Pinpoint the cell where the given text exists, returning its (X, Y) midpoint coordinate. 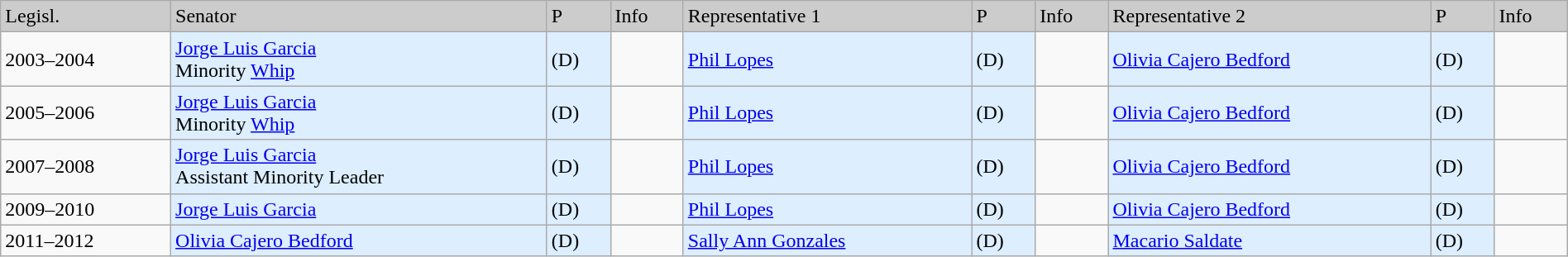
Macario Saldate (1269, 240)
2003–2004 (86, 59)
2005–2006 (86, 112)
Sally Ann Gonzales (827, 240)
Legisl. (86, 17)
2009–2010 (86, 209)
Senator (359, 17)
2007–2008 (86, 167)
Jorge Luis Garcia Assistant Minority Leader (359, 167)
Representative 1 (827, 17)
Jorge Luis Garcia (359, 209)
2011–2012 (86, 240)
Representative 2 (1269, 17)
